Pinpoint the cell where the given text exists, returning its (X, Y) midpoint coordinate. 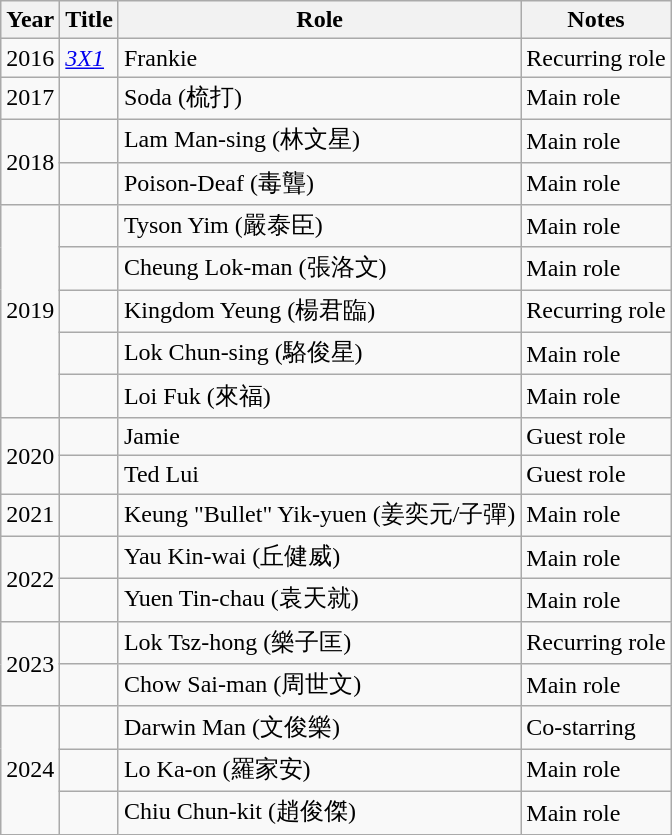
2017 (30, 98)
2018 (30, 162)
Cheung Lok-man (張洛文) (319, 268)
Chow Sai-man (周世文) (319, 686)
Tyson Yim (嚴泰臣) (319, 226)
2020 (30, 455)
Role (319, 20)
3X1 (90, 58)
Notes (596, 20)
2021 (30, 516)
Loi Fuk (來福) (319, 396)
Lam Man-sing (林文星) (319, 140)
Soda (梳打) (319, 98)
2024 (30, 770)
Yuen Tin-chau (袁天就) (319, 600)
Poison-Deaf (毒聾) (319, 184)
Yau Kin-wai (丘健威) (319, 558)
Frankie (319, 58)
Darwin Man (文俊樂) (319, 728)
Title (90, 20)
2022 (30, 578)
Kingdom Yeung (楊君臨) (319, 312)
Lok Tsz-hong (樂子匡) (319, 642)
Keung "Bullet" Yik-yuen (姜奕元/子彈) (319, 516)
2019 (30, 312)
2023 (30, 664)
Ted Lui (319, 474)
Lok Chun-sing (駱俊星) (319, 354)
Co-starring (596, 728)
Jamie (319, 436)
Chiu Chun-kit (趙俊傑) (319, 812)
2016 (30, 58)
Lo Ka-on (羅家安) (319, 770)
Year (30, 20)
